Detect which cell encompasses the target text, then output its [x, y] center coordinate. 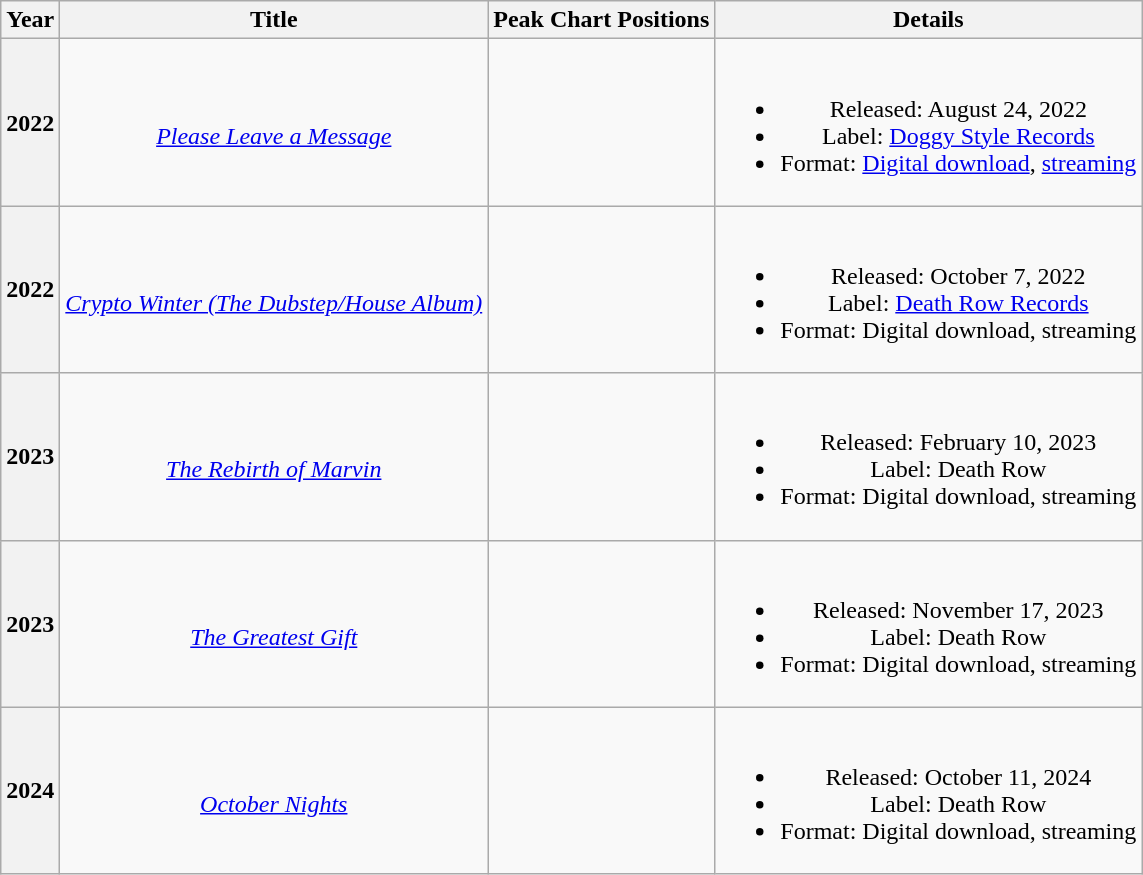
The Greatest Gift [274, 624]
Crypto Winter (The Dubstep/House Album) [274, 290]
The Rebirth of Marvin [274, 456]
Released: October 7, 2022Label: Death Row RecordsFormat: Digital download, streaming [928, 290]
Details [928, 20]
Released: November 17, 2023Label: Death RowFormat: Digital download, streaming [928, 624]
Peak Chart Positions [602, 20]
Released: February 10, 2023Label: Death RowFormat: Digital download, streaming [928, 456]
Year [30, 20]
October Nights [274, 790]
2024 [30, 790]
Released: August 24, 2022Label: Doggy Style RecordsFormat: Digital download, streaming [928, 122]
Released: October 11, 2024Label: Death RowFormat: Digital download, streaming [928, 790]
Please Leave a Message [274, 122]
Title [274, 20]
